Find where the given text appears and provide that cell's center as (X, Y) coordinate. 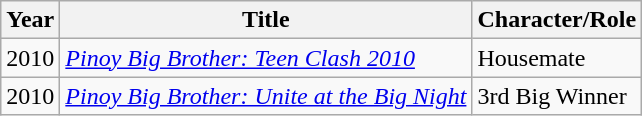
Housemate (557, 58)
3rd Big Winner (557, 96)
Title (266, 20)
Year (30, 20)
Pinoy Big Brother: Unite at the Big Night (266, 96)
Character/Role (557, 20)
Pinoy Big Brother: Teen Clash 2010 (266, 58)
